For the text-containing cell, return its midpoint in (X, Y) coordinate format. 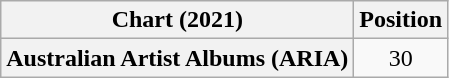
30 (401, 58)
Chart (2021) (178, 20)
Position (401, 20)
Australian Artist Albums (ARIA) (178, 58)
